Locate the cell with the specified text and output its [x, y] center coordinate. 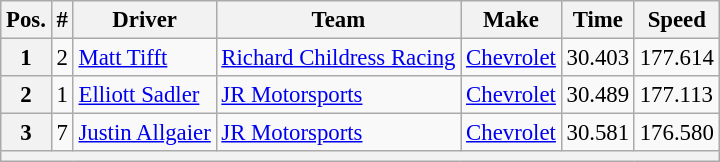
Justin Allgaier [144, 133]
7 [62, 133]
Elliott Sadler [144, 95]
177.113 [676, 95]
# [62, 20]
176.580 [676, 133]
3 [26, 133]
Time [598, 20]
30.581 [598, 133]
Speed [676, 20]
Richard Childress Racing [338, 58]
177.614 [676, 58]
Pos. [26, 20]
Driver [144, 20]
Matt Tifft [144, 58]
30.489 [598, 95]
Make [511, 20]
30.403 [598, 58]
Team [338, 20]
